Capture the cell that displays the provided text and extract its (x, y) central coordinate. 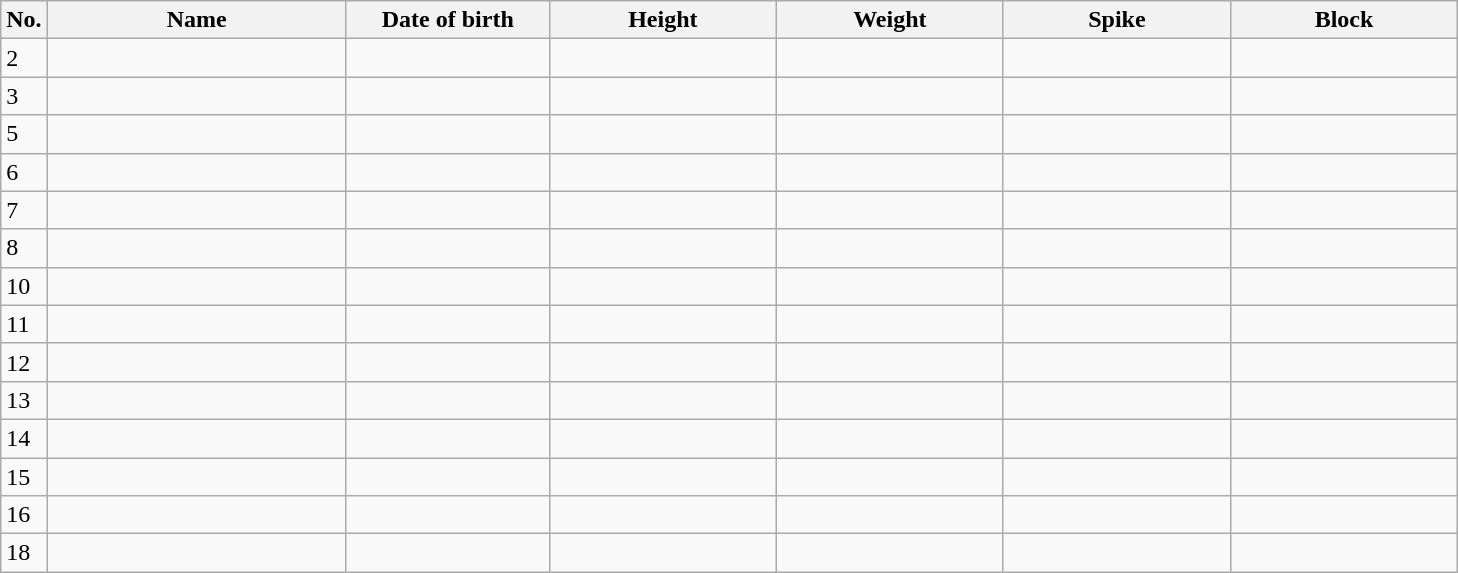
Date of birth (448, 20)
6 (24, 172)
13 (24, 400)
3 (24, 96)
No. (24, 20)
Height (662, 20)
12 (24, 362)
18 (24, 553)
10 (24, 286)
Name (196, 20)
16 (24, 515)
5 (24, 134)
2 (24, 58)
Block (1344, 20)
Spike (1116, 20)
14 (24, 438)
8 (24, 248)
7 (24, 210)
Weight (890, 20)
11 (24, 324)
15 (24, 477)
